Return the (X, Y) coordinate for the center point of the cell that contains the specified text.  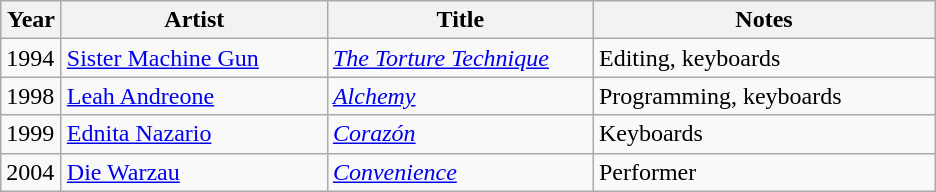
The Torture Technique (460, 58)
Corazón (460, 134)
Year (32, 20)
1998 (32, 96)
Editing, keyboards (764, 58)
Programming, keyboards (764, 96)
Sister Machine Gun (194, 58)
1994 (32, 58)
Ednita Nazario (194, 134)
2004 (32, 172)
1999 (32, 134)
Die Warzau (194, 172)
Title (460, 20)
Performer (764, 172)
Notes (764, 20)
Keyboards (764, 134)
Artist (194, 20)
Alchemy (460, 96)
Convenience (460, 172)
Leah Andreone (194, 96)
